Capture the cell that displays the provided text and extract its (x, y) central coordinate. 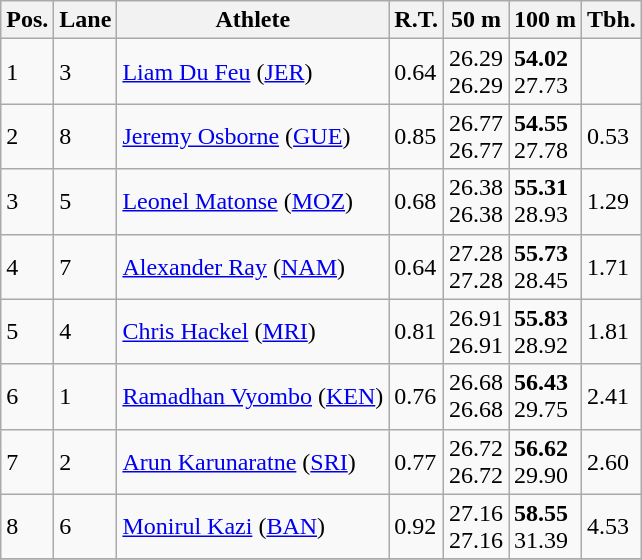
1.81 (612, 332)
0.81 (416, 332)
R.T. (416, 20)
Lane (86, 20)
Jeremy Osborne (GUE) (253, 136)
56.6229.90 (544, 462)
0.76 (416, 396)
2.60 (612, 462)
Leonel Matonse (MOZ) (253, 202)
55.8328.92 (544, 332)
Monirul Kazi (BAN) (253, 526)
27.2827.28 (476, 266)
Liam Du Feu (JER) (253, 72)
Arun Karunaratne (SRI) (253, 462)
Tbh. (612, 20)
26.9126.91 (476, 332)
0.77 (416, 462)
27.1627.16 (476, 526)
0.53 (612, 136)
26.6826.68 (476, 396)
2.41 (612, 396)
26.2926.29 (476, 72)
55.3128.93 (544, 202)
0.68 (416, 202)
55.7328.45 (544, 266)
4.53 (612, 526)
Alexander Ray (NAM) (253, 266)
26.3826.38 (476, 202)
0.85 (416, 136)
1.29 (612, 202)
Ramadhan Vyombo (KEN) (253, 396)
100 m (544, 20)
Pos. (28, 20)
Athlete (253, 20)
26.7226.72 (476, 462)
0.92 (416, 526)
54.0227.73 (544, 72)
26.7726.77 (476, 136)
56.4329.75 (544, 396)
58.5531.39 (544, 526)
54.5527.78 (544, 136)
50 m (476, 20)
1.71 (612, 266)
Chris Hackel (MRI) (253, 332)
